Locate the cell with the specified text and output its [x, y] center coordinate. 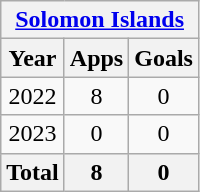
Apps [96, 58]
Solomon Islands [100, 20]
2022 [33, 96]
2023 [33, 134]
Year [33, 58]
Goals [164, 58]
Total [33, 172]
